For the text-containing cell, return its midpoint in (x, y) coordinate format. 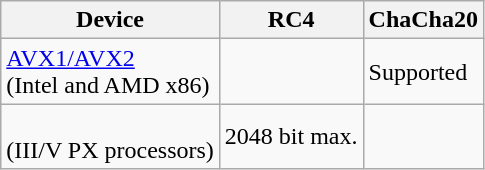
RC4 (291, 20)
AVX1/AVX2(Intel and AMD x86) (110, 72)
(III/V PX processors) (110, 136)
2048 bit max. (291, 136)
ChaCha20 (423, 20)
Device (110, 20)
Supported (423, 72)
